Extract the (X, Y) coordinate from the center of the cell holding the provided text.  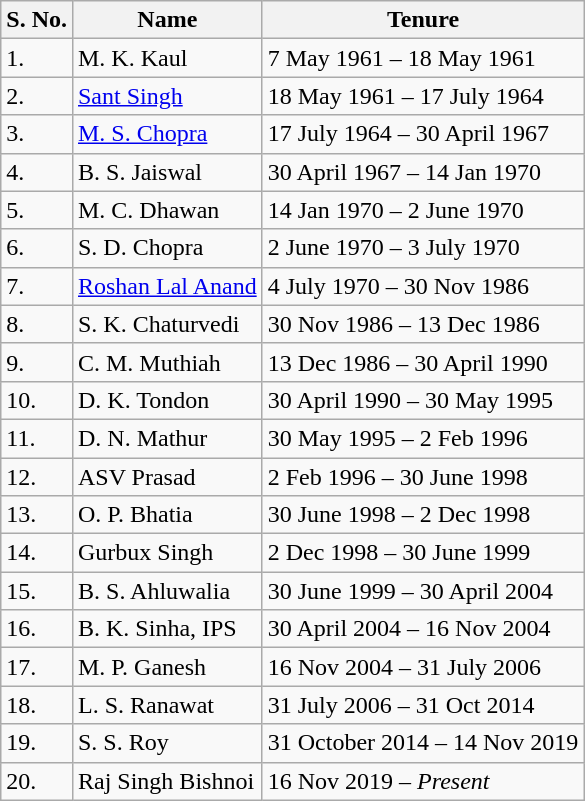
3. (37, 134)
14 Jan 1970 – 2 June 1970 (423, 210)
1. (37, 58)
Tenure (423, 20)
2 Dec 1998 – 30 June 1999 (423, 553)
30 April 2004 – 16 Nov 2004 (423, 629)
13. (37, 515)
2 June 1970 – 3 July 1970 (423, 248)
B. S. Ahluwalia (167, 591)
30 June 1998 – 2 Dec 1998 (423, 515)
M. P. Ganesh (167, 667)
8. (37, 324)
20. (37, 781)
S. K. Chaturvedi (167, 324)
C. M. Muthiah (167, 362)
11. (37, 438)
Roshan Lal Anand (167, 286)
31 October 2014 – 14 Nov 2019 (423, 743)
30 June 1999 – 30 April 2004 (423, 591)
15. (37, 591)
2 Feb 1996 – 30 June 1998 (423, 477)
12. (37, 477)
7. (37, 286)
9. (37, 362)
30 April 1967 – 14 Jan 1970 (423, 172)
M. K. Kaul (167, 58)
31 July 2006 – 31 Oct 2014 (423, 705)
2. (37, 96)
4 July 1970 – 30 Nov 1986 (423, 286)
16 Nov 2019 – Present (423, 781)
14. (37, 553)
M. S. Chopra (167, 134)
D. N. Mathur (167, 438)
B. S. Jaiswal (167, 172)
ASV Prasad (167, 477)
D. K. Tondon (167, 400)
S. S. Roy (167, 743)
6. (37, 248)
Gurbux Singh (167, 553)
S. No. (37, 20)
B. K. Sinha, IPS (167, 629)
30 May 1995 – 2 Feb 1996 (423, 438)
18. (37, 705)
13 Dec 1986 – 30 April 1990 (423, 362)
5. (37, 210)
L. S. Ranawat (167, 705)
17 July 1964 – 30 April 1967 (423, 134)
4. (37, 172)
O. P. Bhatia (167, 515)
10. (37, 400)
30 April 1990 – 30 May 1995 (423, 400)
19. (37, 743)
Name (167, 20)
16 Nov 2004 – 31 July 2006 (423, 667)
Sant Singh (167, 96)
30 Nov 1986 – 13 Dec 1986 (423, 324)
17. (37, 667)
S. D. Chopra (167, 248)
18 May 1961 – 17 July 1964 (423, 96)
16. (37, 629)
Raj Singh Bishnoi (167, 781)
M. C. Dhawan (167, 210)
7 May 1961 – 18 May 1961 (423, 58)
